From the cell containing the given text, extract its center point as (X, Y) coordinate. 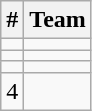
Team (58, 20)
4 (12, 91)
# (12, 20)
